Capture the cell that displays the provided text and extract its [X, Y] central coordinate. 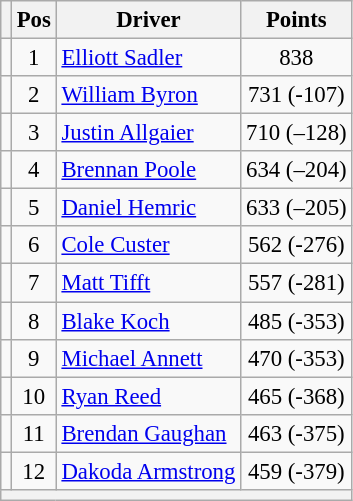
731 (-107) [296, 95]
485 (-353) [296, 321]
7 [34, 283]
Dakoda Armstrong [148, 471]
463 (-375) [296, 433]
634 (–204) [296, 170]
Cole Custer [148, 245]
Daniel Hemric [148, 208]
838 [296, 58]
562 (-276) [296, 245]
Ryan Reed [148, 396]
1 [34, 58]
4 [34, 170]
Brendan Gaughan [148, 433]
459 (-379) [296, 471]
Justin Allgaier [148, 133]
Blake Koch [148, 321]
Michael Annett [148, 358]
465 (-368) [296, 396]
8 [34, 321]
Driver [148, 20]
710 (–128) [296, 133]
3 [34, 133]
Points [296, 20]
557 (-281) [296, 283]
10 [34, 396]
470 (-353) [296, 358]
9 [34, 358]
William Byron [148, 95]
12 [34, 471]
11 [34, 433]
633 (–205) [296, 208]
Elliott Sadler [148, 58]
5 [34, 208]
6 [34, 245]
Brennan Poole [148, 170]
Pos [34, 20]
2 [34, 95]
Matt Tifft [148, 283]
